Capture the cell that displays the provided text and extract its [X, Y] central coordinate. 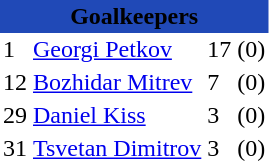
Goalkeepers [134, 16]
3 [219, 116]
Daniel Kiss [117, 116]
Bozhidar Mitrev [117, 82]
Georgi Petkov [117, 50]
12 [15, 82]
29 [15, 116]
17 [219, 50]
1 [15, 50]
7 [219, 82]
